For the text-containing cell, return its midpoint in [X, Y] coordinate format. 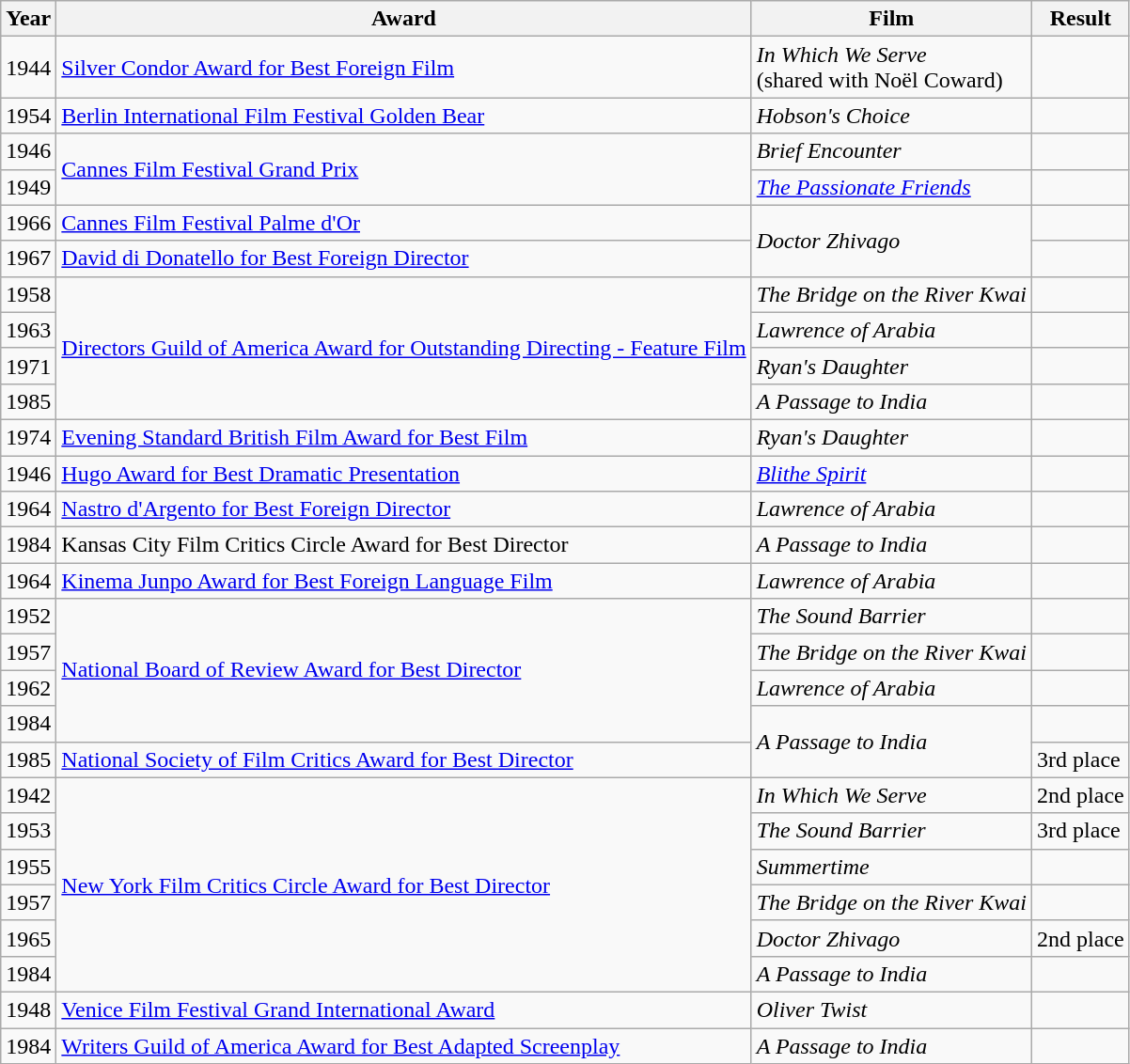
1971 [28, 366]
1963 [28, 330]
1966 [28, 223]
1944 [28, 68]
Oliver Twist [891, 1009]
Hobson's Choice [891, 116]
1974 [28, 437]
Year [28, 19]
In Which We Serve [891, 795]
Berlin International Film Festival Golden Bear [404, 116]
1954 [28, 116]
1962 [28, 688]
Cannes Film Festival Grand Prix [404, 169]
Hugo Award for Best Dramatic Presentation [404, 473]
Kansas City Film Critics Circle Award for Best Director [404, 545]
Cannes Film Festival Palme d'Or [404, 223]
1955 [28, 867]
Writers Guild of America Award for Best Adapted Screenplay [404, 1046]
Result [1081, 19]
New York Film Critics Circle Award for Best Director [404, 884]
1965 [28, 938]
1967 [28, 258]
In Which We Serve(shared with Noël Coward) [891, 68]
Nastro d'Argento for Best Foreign Director [404, 509]
Blithe Spirit [891, 473]
1952 [28, 617]
Evening Standard British Film Award for Best Film [404, 437]
David di Donatello for Best Foreign Director [404, 258]
Summertime [891, 867]
Venice Film Festival Grand International Award [404, 1009]
1958 [28, 294]
National Society of Film Critics Award for Best Director [404, 759]
1949 [28, 187]
Silver Condor Award for Best Foreign Film [404, 68]
1953 [28, 831]
The Passionate Friends [891, 187]
Kinema Junpo Award for Best Foreign Language Film [404, 581]
Directors Guild of America Award for Outstanding Directing - Feature Film [404, 348]
National Board of Review Award for Best Director [404, 670]
Film [891, 19]
1942 [28, 795]
Award [404, 19]
Brief Encounter [891, 151]
1948 [28, 1009]
